Locate the cell with the specified text and output its [x, y] center coordinate. 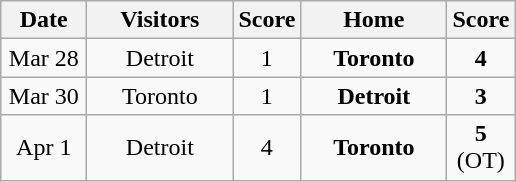
Visitors [160, 20]
Mar 28 [44, 58]
3 [481, 96]
Date [44, 20]
Home [374, 20]
5 (OT) [481, 148]
Mar 30 [44, 96]
Apr 1 [44, 148]
